Provide the [x, y] coordinate of the cell's center where the given text is located.  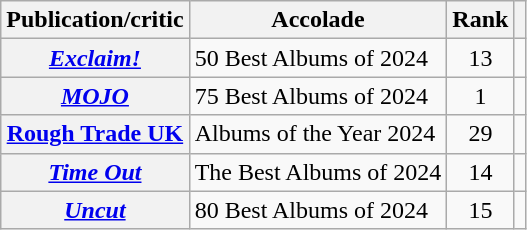
80 Best Albums of 2024 [318, 210]
Time Out [95, 172]
75 Best Albums of 2024 [318, 96]
Albums of the Year 2024 [318, 134]
MOJO [95, 96]
14 [480, 172]
Publication/critic [95, 20]
Rough Trade UK [95, 134]
1 [480, 96]
50 Best Albums of 2024 [318, 58]
13 [480, 58]
The Best Albums of 2024 [318, 172]
Exclaim! [95, 58]
Rank [480, 20]
29 [480, 134]
Uncut [95, 210]
15 [480, 210]
Accolade [318, 20]
